Return the (x, y) coordinate for the center point of the cell that contains the specified text.  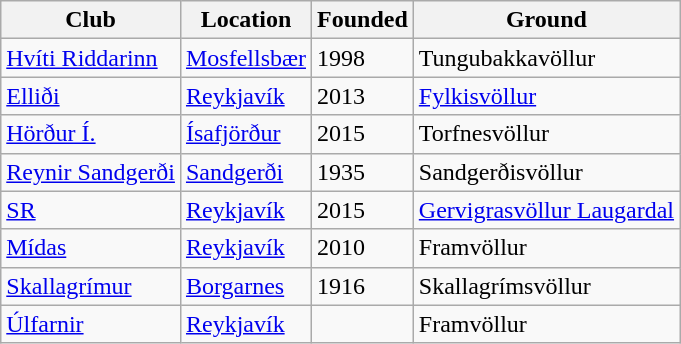
Hörður Í. (91, 134)
Borgarnes (246, 286)
Reynir Sandgerði (91, 172)
Founded (363, 20)
Club (91, 20)
Fylkisvöllur (546, 96)
2010 (363, 248)
Sandgerði (246, 172)
Sandgerðisvöllur (546, 172)
1998 (363, 58)
1935 (363, 172)
Elliði (91, 96)
Mosfellsbær (246, 58)
Úlfarnir (91, 324)
1916 (363, 286)
Skallagrímur (91, 286)
Mídas (91, 248)
Hvíti Riddarinn (91, 58)
Torfnesvöllur (546, 134)
Tungubakkavöllur (546, 58)
Location (246, 20)
Skallagrímsvöllur (546, 286)
2013 (363, 96)
Gervigrasvöllur Laugardal (546, 210)
Ísafjörður (246, 134)
Ground (546, 20)
SR (91, 210)
